Search for the cell housing the specified text and yield its [X, Y] center coordinate. 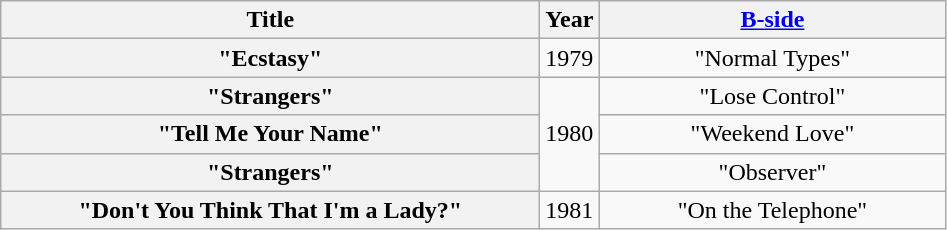
"Weekend Love" [772, 134]
B-side [772, 20]
1979 [570, 58]
"Lose Control" [772, 96]
"On the Telephone" [772, 210]
Year [570, 20]
1980 [570, 134]
"Normal Types" [772, 58]
"Observer" [772, 172]
1981 [570, 210]
"Don't You Think That I'm a Lady?" [270, 210]
"Tell Me Your Name" [270, 134]
"Ecstasy" [270, 58]
Title [270, 20]
